Search for the cell housing the specified text and yield its [x, y] center coordinate. 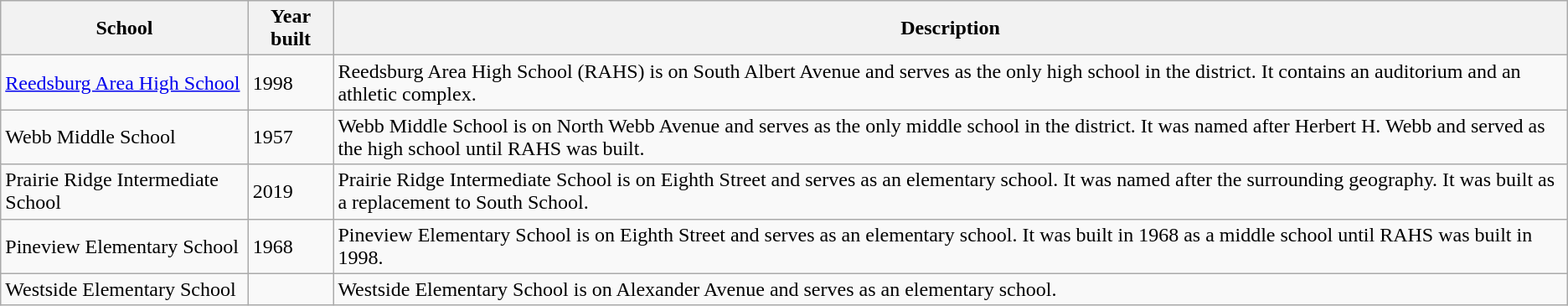
Webb Middle School [125, 137]
School [125, 29]
1968 [291, 246]
1957 [291, 137]
Prairie Ridge Intermediate School [125, 191]
Westside Elementary School [125, 289]
Year built [291, 29]
Pineview Elementary School [125, 246]
2019 [291, 191]
Description [950, 29]
Reedsburg Area High School [125, 82]
1998 [291, 82]
Westside Elementary School is on Alexander Avenue and serves as an elementary school. [950, 289]
